Extract the (x, y) coordinate from the center of the cell holding the provided text.  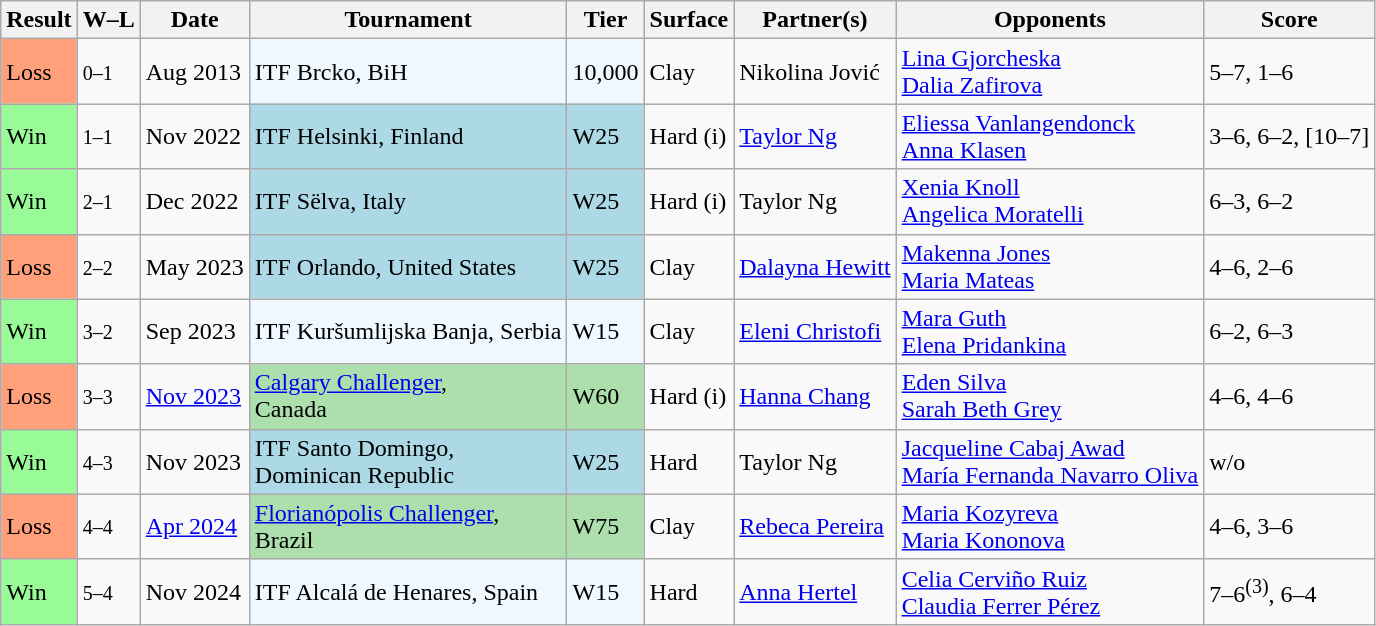
Tier (606, 20)
Mara Guth Elena Pridankina (1050, 332)
Florianópolis Challenger, Brazil (408, 526)
Hanna Chang (815, 396)
2–1 (108, 202)
1–1 (108, 136)
W75 (606, 526)
3–6, 6–2, [10–7] (1290, 136)
7–6(3), 6–4 (1290, 592)
w/o (1290, 462)
10,000 (606, 72)
ITF Brcko, BiH (408, 72)
Aug 2013 (194, 72)
6–3, 6–2 (1290, 202)
Celia Cerviño Ruiz Claudia Ferrer Pérez (1050, 592)
Surface (689, 20)
May 2023 (194, 266)
6–2, 6–3 (1290, 332)
Calgary Challenger, Canada (408, 396)
Nikolina Jović (815, 72)
Eden Silva Sarah Beth Grey (1050, 396)
Score (1290, 20)
Makenna Jones Maria Mateas (1050, 266)
Anna Hertel (815, 592)
Date (194, 20)
4–3 (108, 462)
ITF Santo Domingo, Dominican Republic (408, 462)
Eleni Christofi (815, 332)
ITF Kuršumlijska Banja, Serbia (408, 332)
Opponents (1050, 20)
W60 (606, 396)
Dec 2022 (194, 202)
4–4 (108, 526)
4–6, 4–6 (1290, 396)
Eliessa Vanlangendonck Anna Klasen (1050, 136)
3–3 (108, 396)
W–L (108, 20)
Nov 2022 (194, 136)
Nov 2024 (194, 592)
5–7, 1–6 (1290, 72)
ITF Orlando, United States (408, 266)
3–2 (108, 332)
0–1 (108, 72)
Dalayna Hewitt (815, 266)
Rebeca Pereira (815, 526)
Xenia Knoll Angelica Moratelli (1050, 202)
4–6, 2–6 (1290, 266)
Partner(s) (815, 20)
Sep 2023 (194, 332)
4–6, 3–6 (1290, 526)
Result (39, 20)
5–4 (108, 592)
Maria Kozyreva Maria Kononova (1050, 526)
Apr 2024 (194, 526)
ITF Helsinki, Finland (408, 136)
2–2 (108, 266)
Tournament (408, 20)
Lina Gjorcheska Dalia Zafirova (1050, 72)
ITF Sëlva, Italy (408, 202)
ITF Alcalá de Henares, Spain (408, 592)
Jacqueline Cabaj Awad María Fernanda Navarro Oliva (1050, 462)
